Search for the cell housing the specified text and yield its [x, y] center coordinate. 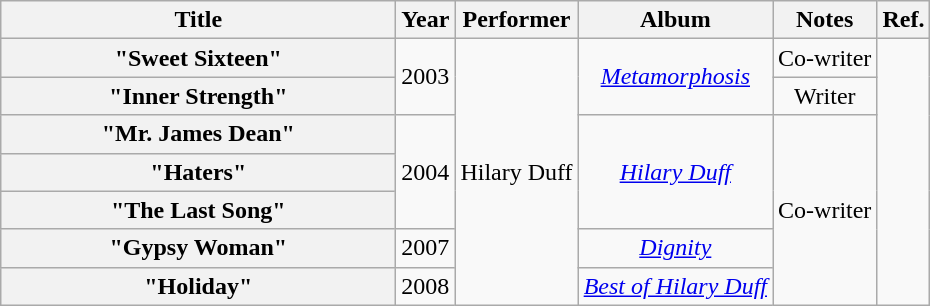
Dignity [675, 248]
Title [198, 20]
"Inner Strength" [198, 96]
Notes [825, 20]
2004 [426, 172]
2008 [426, 286]
"Sweet Sixteen" [198, 58]
"The Last Song" [198, 210]
Album [675, 20]
Ref. [904, 20]
Metamorphosis [675, 77]
Year [426, 20]
2003 [426, 77]
Best of Hilary Duff [675, 286]
"Haters" [198, 172]
"Mr. James Dean" [198, 134]
"Holiday" [198, 286]
2007 [426, 248]
Writer [825, 96]
Performer [516, 20]
"Gypsy Woman" [198, 248]
